Return (x, y) of the center of cell containing provided text 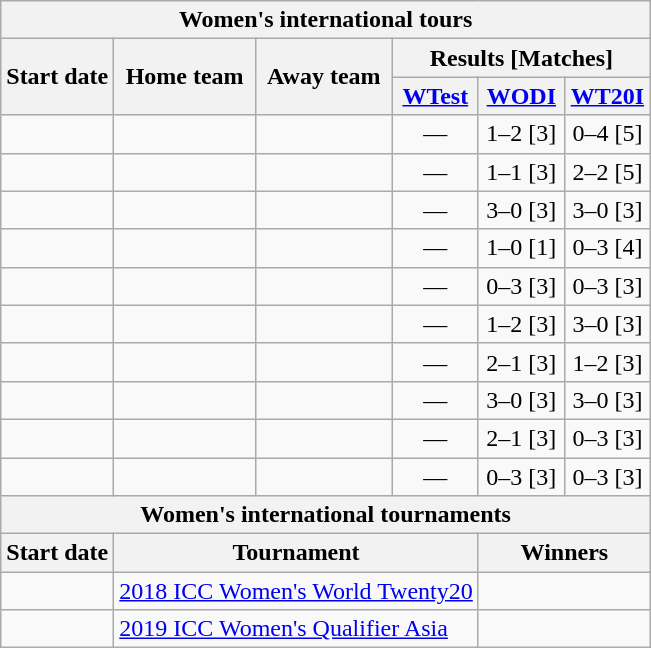
2018 ICC Women's World Twenty20 (296, 591)
WTest (435, 96)
Tournament (296, 553)
Women's international tours (326, 20)
2–2 [5] (607, 172)
Away team (324, 77)
Women's international tournaments (326, 515)
Winners (564, 553)
Home team (185, 77)
0–3 [4] (607, 248)
0–4 [5] (607, 134)
WT20I (607, 96)
1–0 [1] (521, 248)
2019 ICC Women's Qualifier Asia (296, 629)
WODI (521, 96)
1–1 [3] (521, 172)
Results [Matches] (521, 58)
